Locate the cell with the specified text and output its [x, y] center coordinate. 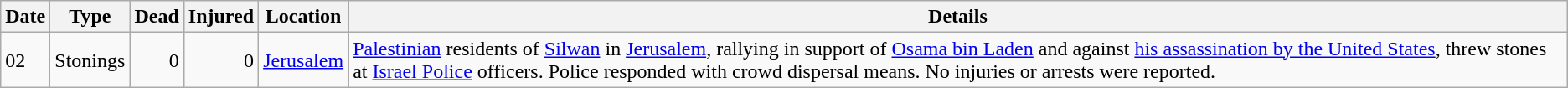
Dead [157, 17]
Location [303, 17]
Injured [221, 17]
Jerusalem [303, 60]
Type [90, 17]
02 [25, 60]
Details [958, 17]
Stonings [90, 60]
Date [25, 17]
